Output the [x, y] coordinate of the center of the cell containing the given text.  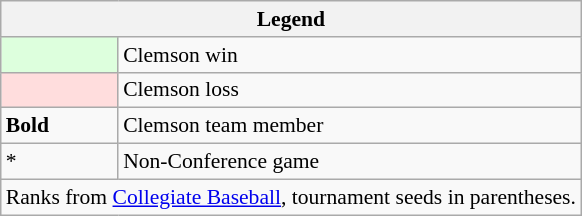
Bold [60, 126]
* [60, 162]
Ranks from Collegiate Baseball, tournament seeds in parentheses. [291, 197]
Clemson win [350, 55]
Non-Conference game [350, 162]
Clemson team member [350, 126]
Legend [291, 19]
Clemson loss [350, 90]
